For the text-containing cell, return its midpoint in [x, y] coordinate format. 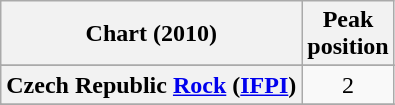
Czech Republic Rock (IFPI) [152, 85]
2 [348, 85]
Chart (2010) [152, 34]
Peakposition [348, 34]
